Locate the cell with the specified text and output its [x, y] center coordinate. 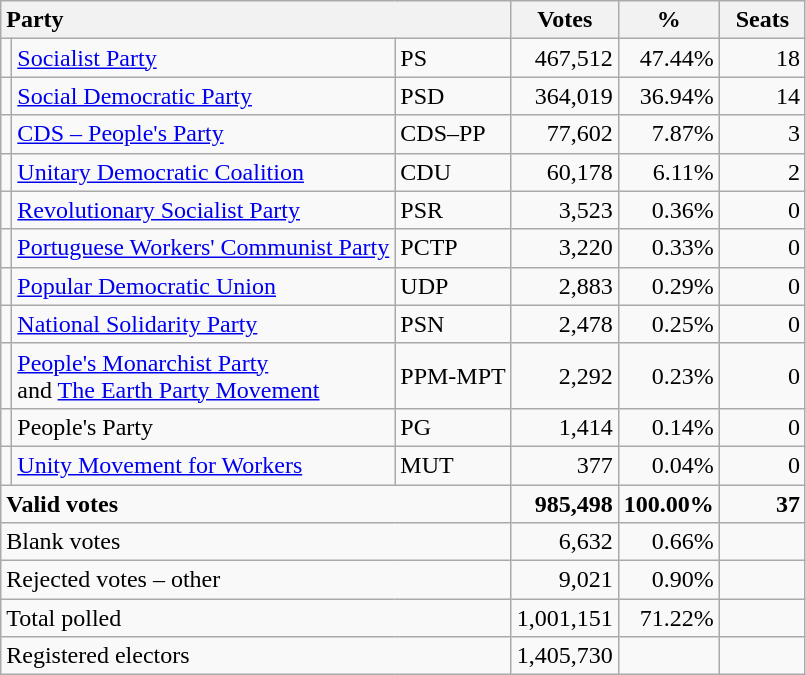
467,512 [564, 58]
1,001,151 [564, 618]
CDS–PP [453, 134]
CDS – People's Party [204, 134]
2,883 [564, 286]
Unitary Democratic Coalition [204, 172]
National Solidarity Party [204, 324]
0.36% [668, 210]
Party [256, 20]
Socialist Party [204, 58]
47.44% [668, 58]
77,602 [564, 134]
0.66% [668, 542]
0.23% [668, 376]
People's Monarchist Partyand The Earth Party Movement [204, 376]
14 [762, 96]
Total polled [256, 618]
7.87% [668, 134]
2 [762, 172]
0.25% [668, 324]
Unity Movement for Workers [204, 465]
Revolutionary Socialist Party [204, 210]
9,021 [564, 580]
2,292 [564, 376]
60,178 [564, 172]
0.29% [668, 286]
PSR [453, 210]
6.11% [668, 172]
Portuguese Workers' Communist Party [204, 248]
3 [762, 134]
UDP [453, 286]
MUT [453, 465]
PS [453, 58]
PPM-MPT [453, 376]
Rejected votes – other [256, 580]
364,019 [564, 96]
71.22% [668, 618]
% [668, 20]
Valid votes [256, 503]
0.04% [668, 465]
1,405,730 [564, 656]
Popular Democratic Union [204, 286]
37 [762, 503]
100.00% [668, 503]
CDU [453, 172]
36.94% [668, 96]
1,414 [564, 427]
PCTP [453, 248]
3,523 [564, 210]
Blank votes [256, 542]
985,498 [564, 503]
People's Party [204, 427]
6,632 [564, 542]
PG [453, 427]
PSD [453, 96]
0.90% [668, 580]
2,478 [564, 324]
0.14% [668, 427]
377 [564, 465]
Registered electors [256, 656]
PSN [453, 324]
Votes [564, 20]
18 [762, 58]
3,220 [564, 248]
Seats [762, 20]
Social Democratic Party [204, 96]
0.33% [668, 248]
